From the cell containing the given text, extract its center point as (X, Y) coordinate. 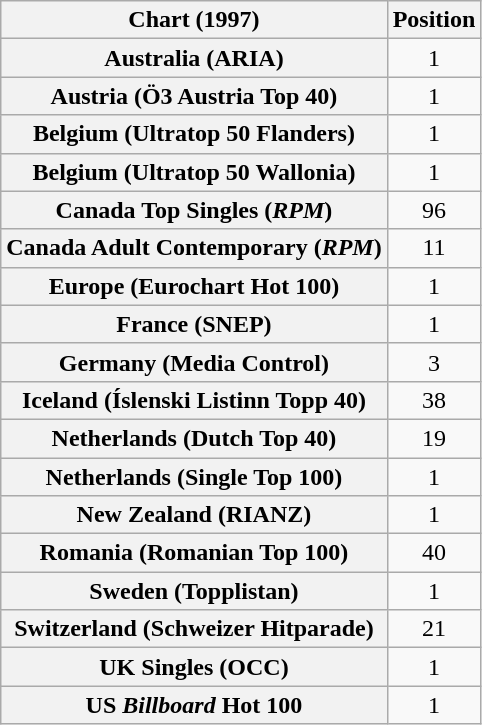
Iceland (Íslenski Listinn Topp 40) (194, 400)
19 (434, 438)
Europe (Eurochart Hot 100) (194, 286)
40 (434, 553)
France (SNEP) (194, 324)
Chart (1997) (194, 20)
Australia (ARIA) (194, 58)
Germany (Media Control) (194, 362)
Austria (Ö3 Austria Top 40) (194, 96)
21 (434, 629)
Romania (Romanian Top 100) (194, 553)
Switzerland (Schweizer Hitparade) (194, 629)
Position (434, 20)
3 (434, 362)
Belgium (Ultratop 50 Wallonia) (194, 172)
US Billboard Hot 100 (194, 705)
New Zealand (RIANZ) (194, 515)
Belgium (Ultratop 50 Flanders) (194, 134)
Netherlands (Single Top 100) (194, 477)
Canada Adult Contemporary (RPM) (194, 248)
Canada Top Singles (RPM) (194, 210)
UK Singles (OCC) (194, 667)
Sweden (Topplistan) (194, 591)
Netherlands (Dutch Top 40) (194, 438)
38 (434, 400)
11 (434, 248)
96 (434, 210)
